Capture the cell that displays the provided text and extract its [x, y] central coordinate. 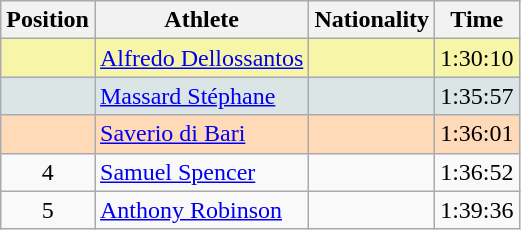
Athlete [201, 20]
Position [48, 20]
1:39:36 [477, 210]
Samuel Spencer [201, 172]
5 [48, 210]
4 [48, 172]
Massard Stéphane [201, 96]
Alfredo Dellossantos [201, 58]
1:36:01 [477, 134]
Nationality [372, 20]
Time [477, 20]
1:36:52 [477, 172]
Anthony Robinson [201, 210]
1:30:10 [477, 58]
1:35:57 [477, 96]
Saverio di Bari [201, 134]
